Provide the [X, Y] coordinate of the cell's center where the given text is located.  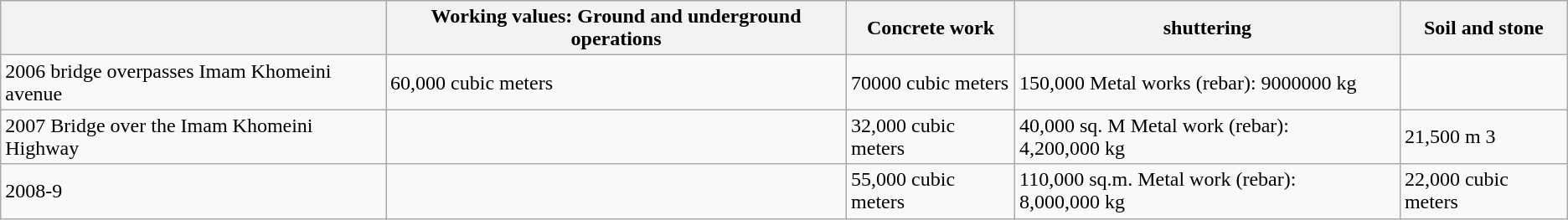
2006 bridge overpasses Imam Khomeini avenue [193, 82]
Soil and stone [1483, 28]
Working values: Ground and underground operations [616, 28]
55,000 cubic meters [931, 191]
70000 cubic meters [931, 82]
40,000 sq. M Metal work (rebar): 4,200,000 kg [1207, 137]
22,000 cubic meters [1483, 191]
32,000 cubic meters [931, 137]
150,000 Metal works (rebar): 9000000 kg [1207, 82]
shuttering [1207, 28]
110,000 sq.m. Metal work (rebar): 8,000,000 kg [1207, 191]
21,500 m 3 [1483, 137]
60,000 cubic meters [616, 82]
Concrete work [931, 28]
2007 Bridge over the Imam Khomeini Highway [193, 137]
2008-9 [193, 191]
